Scan for the cell matching the given text and deliver its [X, Y] coordinate at center. 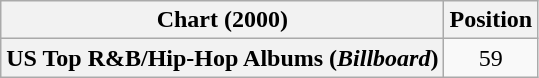
Position [491, 20]
Chart (2000) [222, 20]
59 [491, 58]
US Top R&B/Hip-Hop Albums (Billboard) [222, 58]
